Capture the cell that displays the provided text and extract its [X, Y] central coordinate. 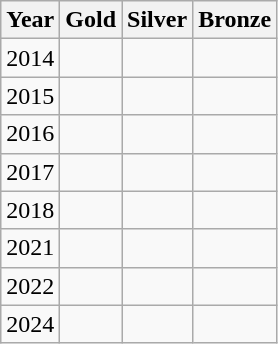
Silver [158, 20]
2018 [30, 210]
2017 [30, 172]
Year [30, 20]
2022 [30, 286]
2014 [30, 58]
Gold [91, 20]
2024 [30, 324]
Bronze [235, 20]
2016 [30, 134]
2015 [30, 96]
2021 [30, 248]
